Identify which cell holds the provided text, then report its [x, y] central coordinate. 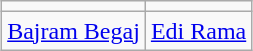
Bajram Begaj [74, 31]
Edi Rama [198, 31]
